Detect which cell encompasses the target text, then output its [X, Y] center coordinate. 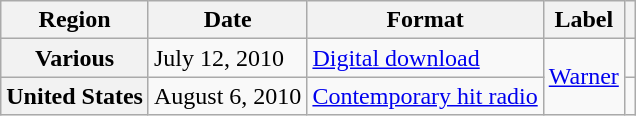
July 12, 2010 [227, 58]
United States [75, 96]
Digital download [425, 58]
August 6, 2010 [227, 96]
Format [425, 20]
Date [227, 20]
Region [75, 20]
Contemporary hit radio [425, 96]
Label [584, 20]
Warner [584, 77]
Various [75, 58]
